From the cell containing the given text, extract its center point as (x, y) coordinate. 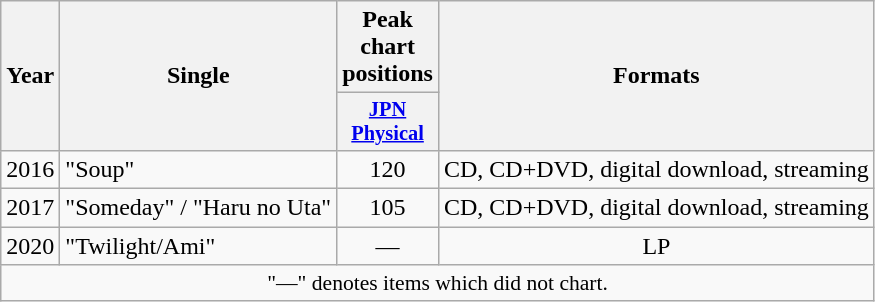
"Twilight/Ami" (198, 246)
105 (388, 208)
Peak chart positions (388, 47)
Formats (656, 76)
JPNPhysical (388, 122)
2020 (30, 246)
Single (198, 76)
2016 (30, 169)
"Soup" (198, 169)
— (388, 246)
LP (656, 246)
"—" denotes items which did not chart. (438, 283)
2017 (30, 208)
"Someday" / "Haru no Uta" (198, 208)
Year (30, 76)
120 (388, 169)
